For the text-containing cell, return its midpoint in (X, Y) coordinate format. 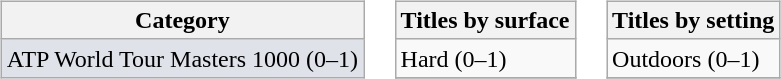
Category (182, 20)
Hard (0–1) (485, 58)
ATP World Tour Masters 1000 (0–1) (182, 58)
Titles by setting (694, 20)
Titles by surface (485, 20)
Outdoors (0–1) (694, 58)
